Pinpoint the cell where the given text exists, returning its [X, Y] midpoint coordinate. 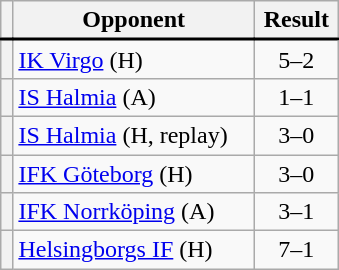
7–1 [296, 250]
IS Halmia (A) [134, 97]
IK Virgo (H) [134, 60]
1–1 [296, 97]
IS Halmia (H, replay) [134, 135]
Result [296, 20]
Helsingborgs IF (H) [134, 250]
IFK Norrköping (A) [134, 212]
IFK Göteborg (H) [134, 173]
3–1 [296, 212]
Opponent [134, 20]
5–2 [296, 60]
